Return [X, Y] of the center of cell containing provided text 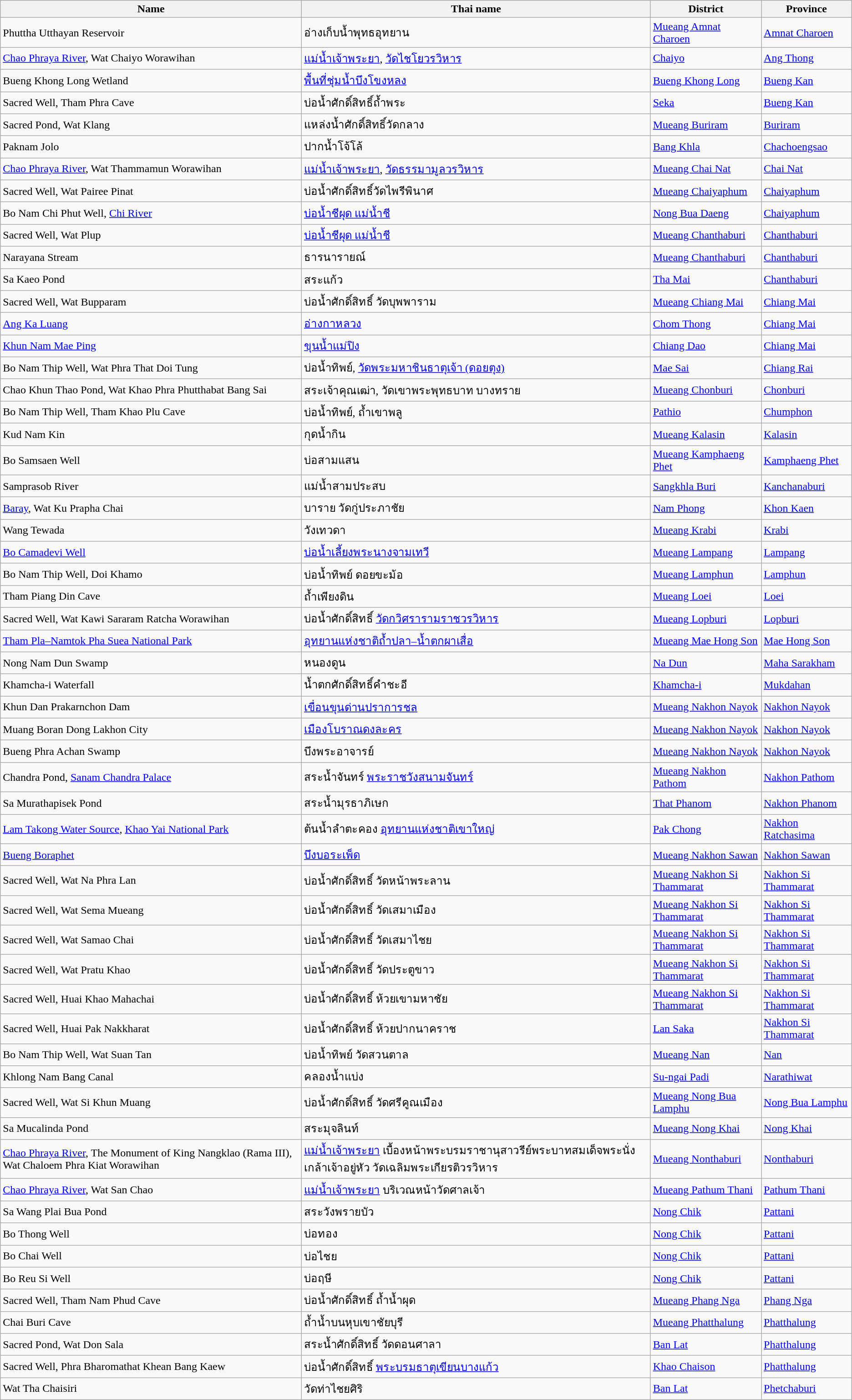
บ่อน้ำศักดิ์สิทธิ์ วัดเสมาเมือง [476, 911]
Paknam Jolo [151, 147]
Khao Chaison [705, 1367]
บ่อน้ำศักดิ์สิทธิ์วัดไพรีพินาศ [476, 191]
Province [806, 9]
บ่อน้ำทิพย์, วัดพระมหาชินธาตุเจ้า (ดอยตุง) [476, 368]
Bo Reu Si Well [151, 1278]
District [705, 9]
ธารนารายณ์ [476, 258]
Sacred Pond, Wat Don Sala [151, 1345]
สระเจ้าคุณเฒ่า, วัดเขาพระพุทธบาท บางทราย [476, 390]
Chao Phraya River, Wat San Chao [151, 1190]
Bo Nam Thip Well, Wat Phra That Doi Tung [151, 368]
Na Dun [705, 663]
That Phanom [705, 803]
Nonthaburi [806, 1159]
Mueang Chonburi [705, 390]
บ่อน้ำเลี้ยงพระนางจามเทวี [476, 553]
Sacred Well, Huai Pak Nakkharat [151, 1029]
Mae Hong Son [806, 641]
เมืองโบราณดงละคร [476, 729]
Sacred Well, Tham Nam Phud Cave [151, 1300]
ถ้ำน้ำบนหุบเขาชัยบุรี [476, 1322]
Seka [705, 103]
บ่อน้ำศักดิ์สิทธิ์ ห้วยเขามหาชัย [476, 999]
Bo Nam Thip Well, Tham Khao Plu Cave [151, 412]
Phang Nga [806, 1300]
บ่อน้ำศักดิ์สิทธิ์ วัดประตูขาว [476, 970]
แม่น้ำสามประสบ [476, 486]
Sacred Well, Wat Plup [151, 235]
บ่อสามแสน [476, 460]
สระน้ำจันทร์ พระราชวังสนามจันทร์ [476, 777]
Ang Ka Luang [151, 324]
Khamcha-i [705, 685]
Mueang Lopburi [705, 618]
Khon Kaen [806, 508]
Tham Piang Din Cave [151, 596]
บ่อน้ำศักดิ์สิทธิ์ วัดหน้าพระลาน [476, 881]
Bo Chai Well [151, 1256]
Nakhon Sawan [806, 855]
Kanchanaburi [806, 486]
Sacred Well, Wat Sema Mueang [151, 911]
Chai Buri Cave [151, 1322]
บ่อฤษี [476, 1278]
บึงพระอาจารย์ [476, 751]
Mueang Mae Hong Son [705, 641]
Chiang Rai [806, 368]
ต้นน้ำลำตะคอง อุทยานแห่งชาติเขาใหญ่ [476, 829]
บ่อน้ำศักดิ์สิทธิ์ วัดกวิศรารามราชวรวิหาร [476, 618]
Nakhon Phanom [806, 803]
อ่างเก็บน้ำพุทธอุทยาน [476, 33]
Tha Mai [705, 280]
Kamphaeng Phet [806, 460]
Nakhon Pathom [806, 777]
Bo Camadevi Well [151, 553]
Wang Tewada [151, 530]
Bueng Phra Achan Swamp [151, 751]
Sa Mucalinda Pond [151, 1128]
Nam Phong [705, 508]
Bo Nam Thip Well, Doi Khamo [151, 575]
Lan Saka [705, 1029]
Name [151, 9]
Mueang Nakhon Sawan [705, 855]
Mueang Kalasin [705, 434]
เขื่อนขุนด่านปราการชล [476, 708]
Lopburi [806, 618]
Buriram [806, 125]
Mueang Loei [705, 596]
Mueang Nakhon Pathom [705, 777]
Bo Thong Well [151, 1234]
Phuttha Utthayan Reservoir [151, 33]
Mueang Chai Nat [705, 169]
Lampang [806, 553]
ถ้ำเพียงดิน [476, 596]
Bueng Boraphet [151, 855]
บ่อน้ำศักดิ์สิทธิ์ วัดเสมาไชย [476, 940]
Sacred Well, Wat Na Phra Lan [151, 881]
Nong Bua Lamphu [806, 1103]
Sacred Well, Wat Samao Chai [151, 940]
กุดน้ำกิน [476, 434]
Nan [806, 1054]
บ่อน้ำทิพย์ วัดสวนตาล [476, 1054]
บ่อน้ำศักดิ์สิทธิ์ วัดศรีคูณเมือง [476, 1103]
Lam Takong Water Source, Khao Yai National Park [151, 829]
Mueang Buriram [705, 125]
Mukdahan [806, 685]
Mueang Kamphaeng Phet [705, 460]
Bueng Khong Long Wetland [151, 80]
Ang Thong [806, 58]
Bo Nam Thip Well, Wat Suan Tan [151, 1054]
พื้นที่ชุ่มน้ำบึงโขงหลง [476, 80]
Bo Samsaen Well [151, 460]
Chao Khun Thao Pond, Wat Khao Phra Phutthabat Bang Sai [151, 390]
Mueang Chaiyaphum [705, 191]
Muang Boran Dong Lakhon City [151, 729]
Pathum Thani [806, 1190]
วัดท่าไชยศิริ [476, 1389]
แม่น้ำเจ้าพระยา, วัดไชโยวรวิหาร [476, 58]
Nong Khai [806, 1128]
Chandra Pond, Sanam Chandra Palace [151, 777]
สระน้ำมุรธาภิเษก [476, 803]
Nakhon Ratchasima [806, 829]
Kud Nam Kin [151, 434]
หนองดูน [476, 663]
Mae Sai [705, 368]
Pathio [705, 412]
สระวังพรายบัว [476, 1212]
Kalasin [806, 434]
Wat Tha Chaisiri [151, 1389]
Sacred Well, Wat Kawi Sararam Ratcha Worawihan [151, 618]
สระแก้ว [476, 280]
Khlong Nam Bang Canal [151, 1077]
Mueang Krabi [705, 530]
Narathiwat [806, 1077]
Mueang Amnat Charoen [705, 33]
Bang Khla [705, 147]
Mueang Pathum Thani [705, 1190]
Khun Dan Prakarnchon Dam [151, 708]
Chumphon [806, 412]
บ่อน้ำศักดิ์สิทธิ์ ถ้ำน้ำผุด [476, 1300]
แม่น้ำเจ้าพระยา, วัดธรรมามูลวรวิหาร [476, 169]
Maha Sarakham [806, 663]
Su-ngai Padi [705, 1077]
วังเทวดา [476, 530]
Sacred Well, Huai Khao Mahachai [151, 999]
Amnat Charoen [806, 33]
Mueang Nong Bua Lamphu [705, 1103]
Sacred Well, Wat Si Khun Muang [151, 1103]
อ่างกาหลวง [476, 324]
Mueang Nan [705, 1054]
แม่น้ำเจ้าพระยา บริเวณหน้าวัดศาลเจ้า [476, 1190]
Mueang Lamphun [705, 575]
คลองน้ำแบ่ง [476, 1077]
Sacred Pond, Wat Klang [151, 125]
Nong Nam Dun Swamp [151, 663]
Nong Bua Daeng [705, 213]
น้ำตกศักดิ์สิทธิ์คำชะอี [476, 685]
บ่อน้ำทิพย์, ถ้ำเขาพลู [476, 412]
Sacred Well, Wat Bupparam [151, 301]
Mueang Lampang [705, 553]
Chao Phraya River, The Monument of King Nangklao (Rama III), Wat Chaloem Phra Kiat Worawihan [151, 1159]
Phetchaburi [806, 1389]
แม่น้ำเจ้าพระยา เบื้องหน้าพระบรมราชานุสาวรีย์พระบาทสมเด็จพระนั่งเกล้าเจ้าอยู่หัว วัดเฉลิมพระเกียรติวรวิหาร [476, 1159]
Sacred Well, Wat Pairee Pinat [151, 191]
Samprasob River [151, 486]
อุทยานแห่งชาติถ้ำปลา–น้ำตกผาเสื่อ [476, 641]
Sa Kaeo Pond [151, 280]
Sa Murathapisek Pond [151, 803]
บ่อน้ำศักดิ์สิทธิ์ถ้ำพระ [476, 103]
Mueang Phang Nga [705, 1300]
Sacred Well, Wat Pratu Khao [151, 970]
Mueang Nonthaburi [705, 1159]
บ่อน้ำศักดิ์สิทธิ์ พระบรมธาตุเขียนบางแก้ว [476, 1367]
Sacred Well, Phra Bharomathat Khean Bang Kaew [151, 1367]
Bo Nam Chi Phut Well, Chi River [151, 213]
สระน้ำศักดิ์สิทธิ์ วัดดอนศาลา [476, 1345]
Mueang Phatthalung [705, 1322]
Sangkhla Buri [705, 486]
บ่อน้ำศักดิ์สิทธิ์ วัดบุพพาราม [476, 301]
บ่อไชย [476, 1256]
Krabi [806, 530]
Bueng Khong Long [705, 80]
Chonburi [806, 390]
Chao Phraya River, Wat Thammamun Worawihan [151, 169]
Lamphun [806, 575]
Sa Wang Plai Bua Pond [151, 1212]
Mueang Chiang Mai [705, 301]
Chom Thong [705, 324]
บึงบอระเพ็ด [476, 855]
Mueang Nong Khai [705, 1128]
Tham Pla–Namtok Pha Suea National Park [151, 641]
ปากน้ำโจ้โล้ [476, 147]
Thai name [476, 9]
Sacred Well, Tham Phra Cave [151, 103]
Khamcha-i Waterfall [151, 685]
Chai Nat [806, 169]
Loei [806, 596]
ขุนน้ำแม่ปิง [476, 346]
Baray, Wat Ku Prapha Chai [151, 508]
บ่อน้ำทิพย์ ดอยขะม้อ [476, 575]
บาราย วัดกู่ประภาชัย [476, 508]
Chachoengsao [806, 147]
Narayana Stream [151, 258]
แหล่งน้ำศักดิ์สิทธิ์วัดกลาง [476, 125]
สระมุจลินท์ [476, 1128]
Chaiyo [705, 58]
บ่อน้ำศักดิ์สิทธิ์ ห้วยปากนาคราช [476, 1029]
Chao Phraya River, Wat Chaiyo Worawihan [151, 58]
Pak Chong [705, 829]
Chiang Dao [705, 346]
บ่อทอง [476, 1234]
Khun Nam Mae Ping [151, 346]
